Locate the cell with the specified text and output its [X, Y] center coordinate. 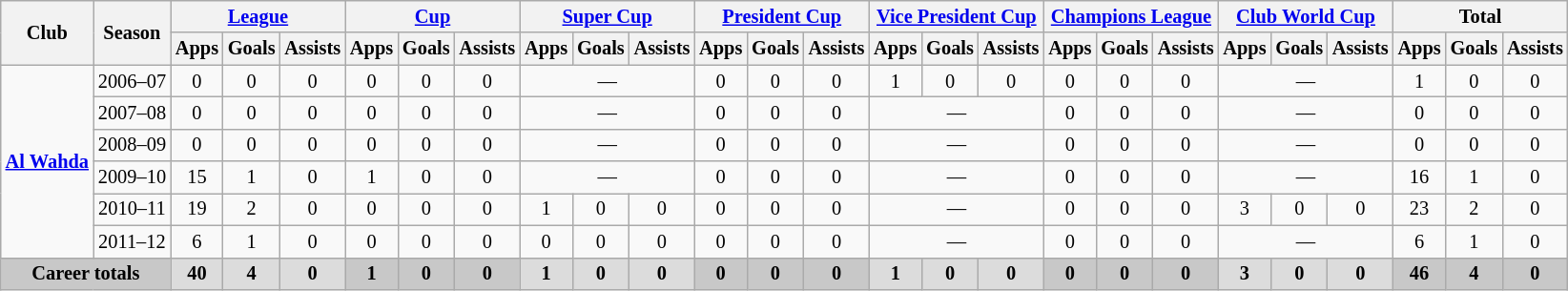
Club [48, 32]
Season [132, 32]
President Cup [782, 16]
2007–08 [132, 113]
Total [1480, 16]
Club World Cup [1305, 16]
2008–09 [132, 145]
15 [196, 177]
Cup [433, 16]
19 [196, 209]
23 [1419, 209]
Super Cup [607, 16]
16 [1419, 177]
46 [1419, 274]
Vice President Cup [956, 16]
Career totals [86, 274]
2011–12 [132, 241]
40 [196, 274]
2010–11 [132, 209]
League [258, 16]
Al Wahda [48, 161]
Champions League [1131, 16]
2009–10 [132, 177]
2006–07 [132, 81]
